Output the (X, Y) coordinate of the center of the cell containing the given text.  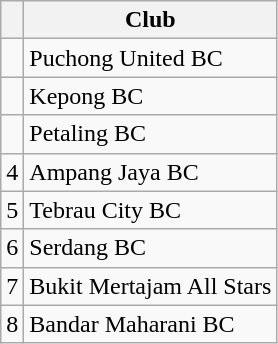
Kepong BC (150, 96)
5 (12, 210)
Bukit Mertajam All Stars (150, 286)
Bandar Maharani BC (150, 324)
4 (12, 172)
Serdang BC (150, 248)
7 (12, 286)
6 (12, 248)
Ampang Jaya BC (150, 172)
Club (150, 20)
Tebrau City BC (150, 210)
Puchong United BC (150, 58)
8 (12, 324)
Petaling BC (150, 134)
